Determine the (x, y) coordinate at the center of the cell enclosing the given text.  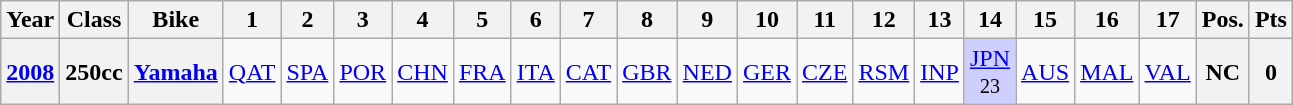
ITA (536, 72)
SPA (308, 72)
POR (363, 72)
3 (363, 20)
Class (94, 20)
1 (252, 20)
CHN (423, 72)
8 (647, 20)
MAL (1107, 72)
Year (30, 20)
AUS (1046, 72)
NC (1222, 72)
INP (940, 72)
Bike (176, 20)
16 (1107, 20)
Pts (1270, 20)
CZE (825, 72)
RSM (884, 72)
10 (766, 20)
250cc (94, 72)
GER (766, 72)
VAL (1168, 72)
9 (707, 20)
2008 (30, 72)
2 (308, 20)
7 (588, 20)
15 (1046, 20)
13 (940, 20)
17 (1168, 20)
12 (884, 20)
Pos. (1222, 20)
GBR (647, 72)
14 (990, 20)
QAT (252, 72)
0 (1270, 72)
FRA (482, 72)
CAT (588, 72)
NED (707, 72)
Yamaha (176, 72)
6 (536, 20)
11 (825, 20)
5 (482, 20)
4 (423, 20)
JPN23 (990, 72)
